Identify which cell holds the provided text, then report its (X, Y) central coordinate. 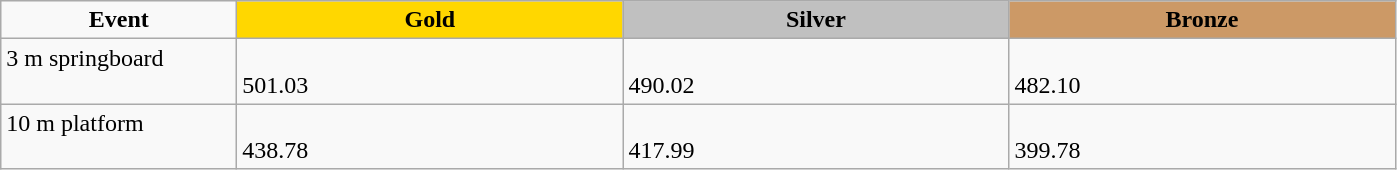
417.99 (816, 136)
490.02 (816, 72)
Gold (430, 20)
501.03 (430, 72)
10 m platform (119, 136)
Silver (816, 20)
482.10 (1202, 72)
Event (119, 20)
438.78 (430, 136)
3 m springboard (119, 72)
Bronze (1202, 20)
399.78 (1202, 136)
